Pinpoint the cell where the given text exists, returning its (x, y) midpoint coordinate. 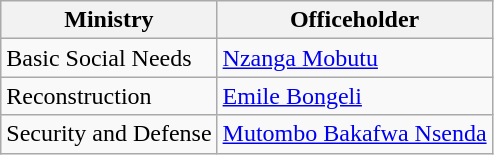
Mutombo Bakafwa Nsenda (354, 134)
Basic Social Needs (109, 58)
Officeholder (354, 20)
Reconstruction (109, 96)
Ministry (109, 20)
Emile Bongeli (354, 96)
Security and Defense (109, 134)
Nzanga Mobutu (354, 58)
